Scan for the cell matching the given text and deliver its (x, y) coordinate at center. 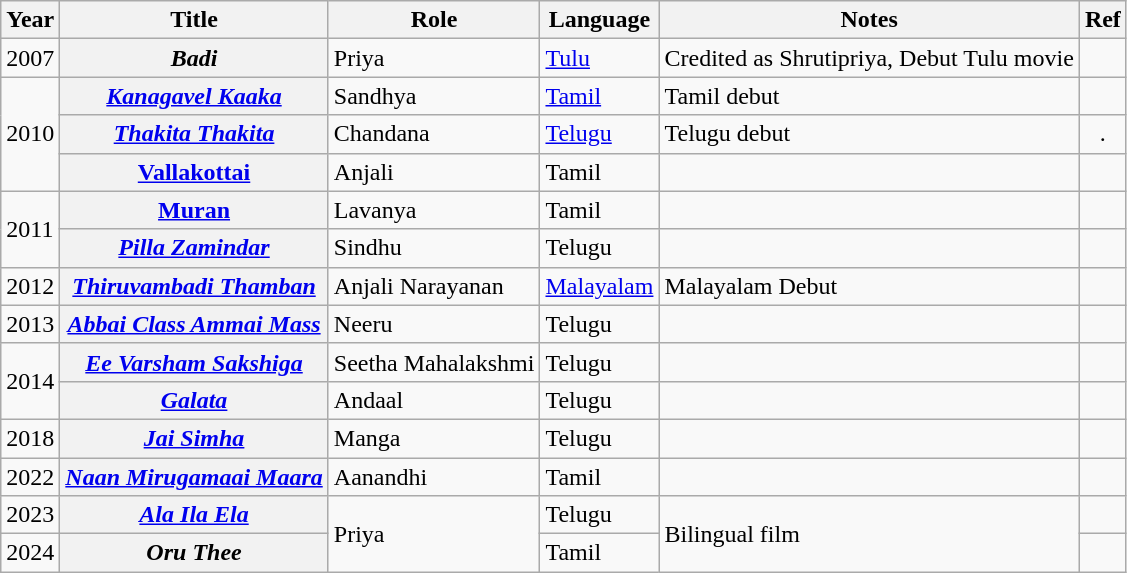
2022 (30, 477)
Malayalam (600, 286)
Notes (869, 20)
Sandhya (434, 96)
2013 (30, 324)
Aanandhi (434, 477)
Badi (194, 58)
Title (194, 20)
. (1102, 134)
Tulu (600, 58)
Galata (194, 400)
2010 (30, 134)
2007 (30, 58)
Anjali (434, 172)
Abbai Class Ammai Mass (194, 324)
Pilla Zamindar (194, 248)
Bilingual film (869, 534)
Neeru (434, 324)
Language (600, 20)
Ala Ila Ela (194, 515)
Kanagavel Kaaka (194, 96)
Ref (1102, 20)
Naan Mirugamaai Maara (194, 477)
2018 (30, 438)
Manga (434, 438)
Ee Varsham Sakshiga (194, 362)
Muran (194, 210)
2023 (30, 515)
Chandana (434, 134)
2024 (30, 553)
Malayalam Debut (869, 286)
Credited as Shrutipriya, Debut Tulu movie (869, 58)
2011 (30, 229)
Telugu debut (869, 134)
Thiruvambadi Thamban (194, 286)
Jai Simha (194, 438)
Tamil debut (869, 96)
Vallakottai (194, 172)
Seetha Mahalakshmi (434, 362)
2014 (30, 381)
Thakita Thakita (194, 134)
Sindhu (434, 248)
Year (30, 20)
Andaal (434, 400)
2012 (30, 286)
Anjali Narayanan (434, 286)
Lavanya (434, 210)
Role (434, 20)
Oru Thee (194, 553)
